Locate the cell with the specified text and output its [x, y] center coordinate. 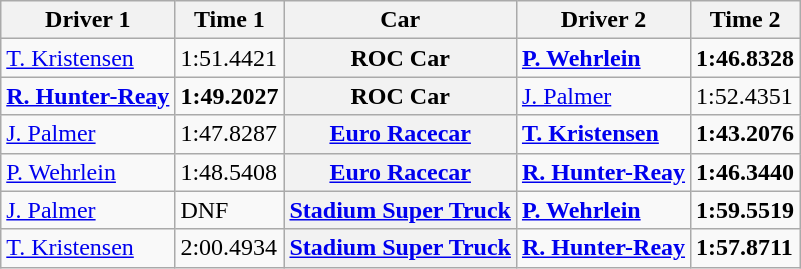
Driver 2 [603, 20]
1:46.3440 [746, 172]
DNF [230, 210]
Time 2 [746, 20]
1:48.5408 [230, 172]
Driver 1 [88, 20]
2:00.4934 [230, 248]
Car [400, 20]
1:49.2027 [230, 96]
Time 1 [230, 20]
1:43.2076 [746, 134]
1:59.5519 [746, 210]
1:46.8328 [746, 58]
1:51.4421 [230, 58]
1:57.8711 [746, 248]
1:47.8287 [230, 134]
1:52.4351 [746, 96]
